For the text-containing cell, return its midpoint in (X, Y) coordinate format. 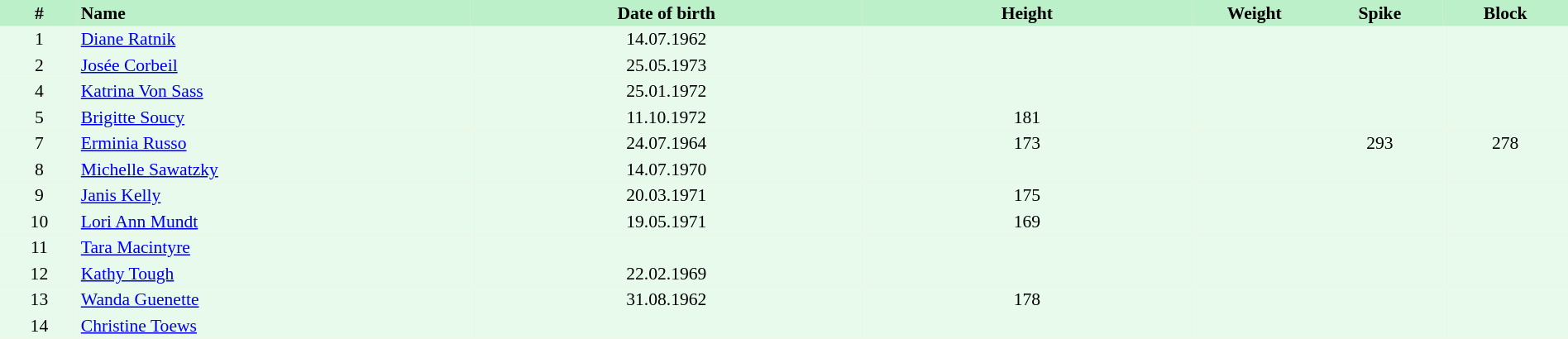
14 (40, 326)
293 (1380, 144)
13 (40, 299)
173 (1027, 144)
12 (40, 274)
14.07.1970 (667, 169)
Kathy Tough (275, 274)
1 (40, 40)
178 (1027, 299)
Lori Ann Mundt (275, 222)
9 (40, 195)
5 (40, 117)
4 (40, 91)
Date of birth (667, 13)
Spike (1380, 13)
Erminia Russo (275, 144)
Christine Toews (275, 326)
Wanda Guenette (275, 299)
Brigitte Soucy (275, 117)
Weight (1255, 13)
10 (40, 222)
19.05.1971 (667, 222)
Name (275, 13)
31.08.1962 (667, 299)
Michelle Sawatzky (275, 169)
7 (40, 144)
20.03.1971 (667, 195)
11 (40, 248)
Block (1505, 13)
Katrina Von Sass (275, 91)
169 (1027, 222)
2 (40, 65)
Josée Corbeil (275, 65)
25.01.1972 (667, 91)
Janis Kelly (275, 195)
22.02.1969 (667, 274)
8 (40, 169)
175 (1027, 195)
278 (1505, 144)
14.07.1962 (667, 40)
24.07.1964 (667, 144)
Diane Ratnik (275, 40)
25.05.1973 (667, 65)
Tara Macintyre (275, 248)
11.10.1972 (667, 117)
# (40, 13)
181 (1027, 117)
Height (1027, 13)
